Determine the [x, y] coordinate at the center of the cell enclosing the given text.  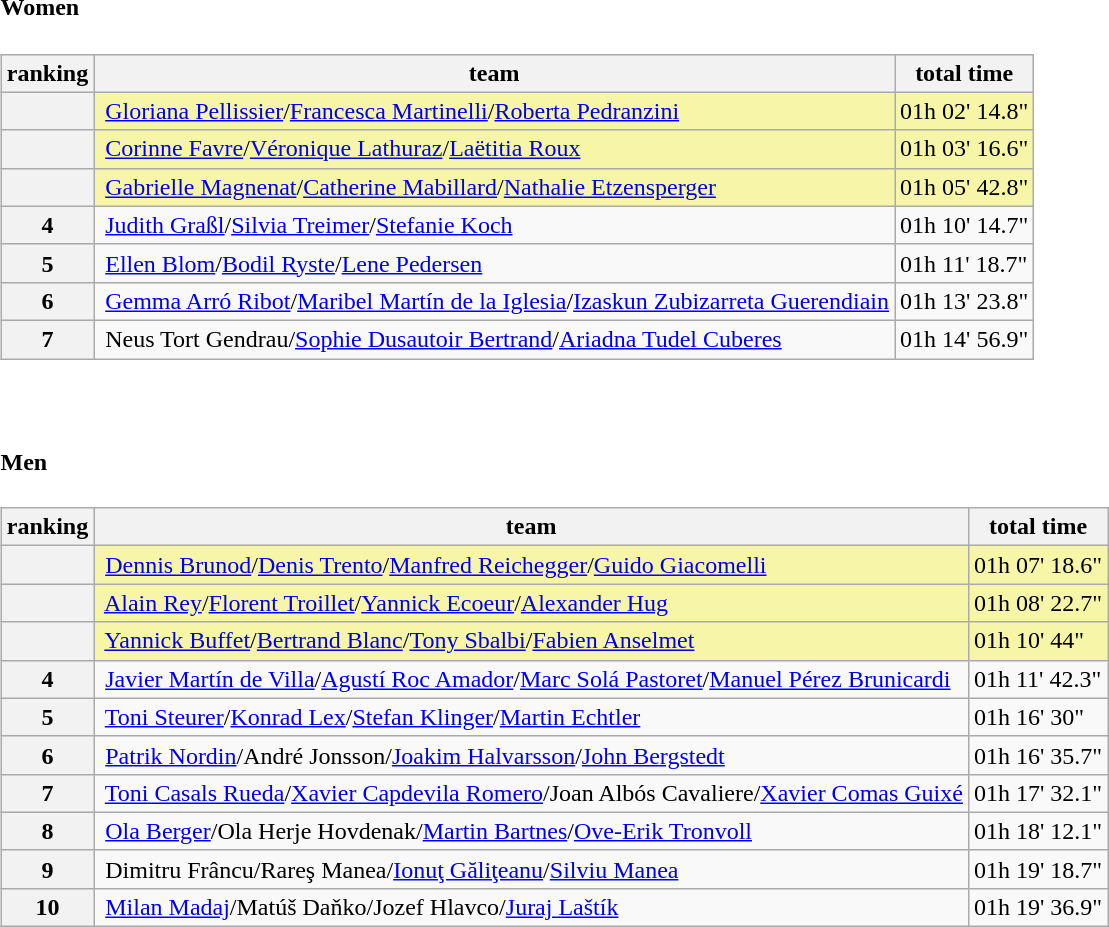
Ellen Blom/Bodil Ryste/Lene Pedersen [494, 263]
01h 19' 36.9" [1038, 907]
Gemma Arró Ribot/Maribel Martín de la Iglesia/Izaskun Zubizarreta Guerendiain [494, 301]
01h 19' 18.7" [1038, 869]
Yannick Buffet/Bertrand Blanc/Tony Sbalbi/Fabien Anselmet [532, 641]
Gabrielle Magnenat/Catherine Mabillard/Nathalie Etzensperger [494, 187]
10 [47, 907]
01h 10' 14.7" [964, 225]
Javier Martín de Villa/Agustí Roc Amador/Marc Solá Pastoret/Manuel Pérez Brunicardi [532, 679]
9 [47, 869]
Corinne Favre/Véronique Lathuraz/Laëtitia Roux [494, 149]
01h 11' 18.7" [964, 263]
01h 10' 44" [1038, 641]
Dimitru Frâncu/Rareş Manea/Ionuţ Găliţeanu/Silviu Manea [532, 869]
01h 14' 56.9" [964, 339]
Milan Madaj/Matúš Daňko/Jozef Hlavco/Juraj Laštík [532, 907]
8 [47, 831]
01h 16' 35.7" [1038, 755]
Patrik Nordin/André Jonsson/Joakim Halvarsson/John Bergstedt [532, 755]
01h 08' 22.7" [1038, 603]
01h 05' 42.8" [964, 187]
01h 17' 32.1" [1038, 793]
Judith Graßl/Silvia Treimer/Stefanie Koch [494, 225]
01h 07' 18.6" [1038, 565]
Ola Berger/Ola Herje Hovdenak/Martin Bartnes/Ove-Erik Tronvoll [532, 831]
01h 11' 42.3" [1038, 679]
01h 18' 12.1" [1038, 831]
Neus Tort Gendrau/Sophie Dusautoir Bertrand/Ariadna Tudel Cuberes [494, 339]
01h 02' 14.8" [964, 111]
Alain Rey/Florent Troillet/Yannick Ecoeur/Alexander Hug [532, 603]
01h 13' 23.8" [964, 301]
Toni Steurer/Konrad Lex/Stefan Klinger/Martin Echtler [532, 717]
Toni Casals Rueda/Xavier Capdevila Romero/Joan Albós Cavaliere/Xavier Comas Guixé [532, 793]
01h 16' 30" [1038, 717]
Gloriana Pellissier/Francesca Martinelli/Roberta Pedranzini [494, 111]
Dennis Brunod/Denis Trento/Manfred Reichegger/Guido Giacomelli [532, 565]
01h 03' 16.6" [964, 149]
